For the text-containing cell, return its midpoint in (x, y) coordinate format. 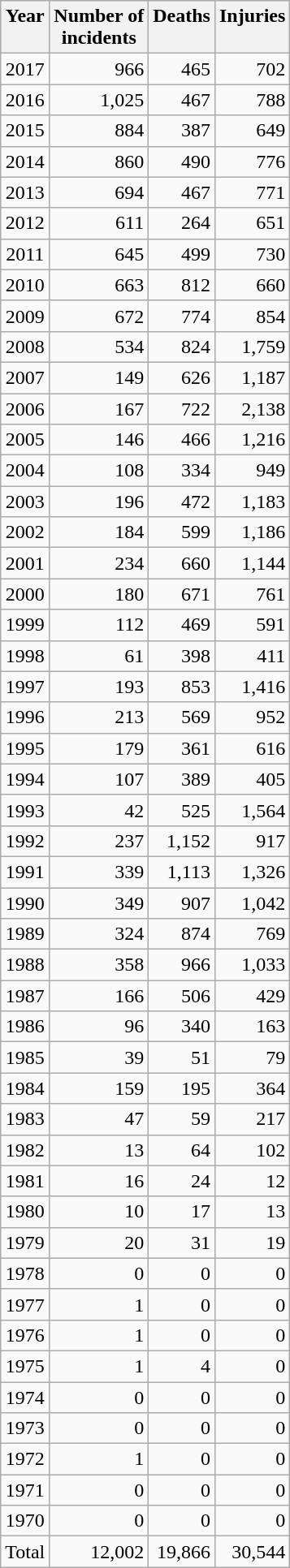
1975 (25, 1366)
771 (252, 192)
2006 (25, 408)
42 (99, 810)
405 (252, 779)
2007 (25, 377)
1983 (25, 1119)
1988 (25, 965)
24 (182, 1181)
1,186 (252, 532)
411 (252, 656)
1976 (25, 1335)
1992 (25, 841)
1987 (25, 996)
Number ofincidents (99, 28)
324 (99, 934)
195 (182, 1088)
2017 (25, 69)
1,416 (252, 687)
626 (182, 377)
47 (99, 1119)
569 (182, 717)
645 (99, 254)
1985 (25, 1058)
1972 (25, 1459)
264 (182, 223)
1994 (25, 779)
761 (252, 594)
1978 (25, 1273)
2009 (25, 316)
1984 (25, 1088)
466 (182, 440)
166 (99, 996)
30,544 (252, 1552)
1991 (25, 872)
616 (252, 748)
907 (182, 903)
860 (99, 162)
340 (182, 1027)
1,187 (252, 377)
874 (182, 934)
1,152 (182, 841)
12 (252, 1181)
196 (99, 502)
429 (252, 996)
1,033 (252, 965)
61 (99, 656)
149 (99, 377)
884 (99, 131)
499 (182, 254)
1973 (25, 1428)
1,759 (252, 347)
112 (99, 625)
2001 (25, 563)
2005 (25, 440)
1995 (25, 748)
917 (252, 841)
490 (182, 162)
853 (182, 687)
39 (99, 1058)
2011 (25, 254)
159 (99, 1088)
1990 (25, 903)
1977 (25, 1304)
1979 (25, 1243)
722 (182, 408)
10 (99, 1212)
1981 (25, 1181)
1,113 (182, 872)
64 (182, 1150)
1,326 (252, 872)
59 (182, 1119)
349 (99, 903)
108 (99, 471)
1,183 (252, 502)
2,138 (252, 408)
1,564 (252, 810)
146 (99, 440)
1980 (25, 1212)
102 (252, 1150)
234 (99, 563)
472 (182, 502)
2010 (25, 285)
179 (99, 748)
776 (252, 162)
167 (99, 408)
599 (182, 532)
51 (182, 1058)
12,002 (99, 1552)
193 (99, 687)
591 (252, 625)
16 (99, 1181)
730 (252, 254)
651 (252, 223)
389 (182, 779)
1,042 (252, 903)
952 (252, 717)
20 (99, 1243)
812 (182, 285)
Deaths (182, 28)
2013 (25, 192)
671 (182, 594)
2002 (25, 532)
180 (99, 594)
2004 (25, 471)
1982 (25, 1150)
Year (25, 28)
469 (182, 625)
1999 (25, 625)
611 (99, 223)
1996 (25, 717)
364 (252, 1088)
19 (252, 1243)
2012 (25, 223)
398 (182, 656)
769 (252, 934)
Injuries (252, 28)
2014 (25, 162)
217 (252, 1119)
672 (99, 316)
334 (182, 471)
663 (99, 285)
1,216 (252, 440)
774 (182, 316)
2003 (25, 502)
79 (252, 1058)
1989 (25, 934)
2000 (25, 594)
339 (99, 872)
2016 (25, 100)
Total (25, 1552)
96 (99, 1027)
1997 (25, 687)
387 (182, 131)
2015 (25, 131)
107 (99, 779)
788 (252, 100)
31 (182, 1243)
1,144 (252, 563)
163 (252, 1027)
702 (252, 69)
361 (182, 748)
213 (99, 717)
1986 (25, 1027)
2008 (25, 347)
854 (252, 316)
4 (182, 1366)
19,866 (182, 1552)
1993 (25, 810)
1,025 (99, 100)
534 (99, 347)
1970 (25, 1521)
1998 (25, 656)
1971 (25, 1490)
1974 (25, 1397)
17 (182, 1212)
184 (99, 532)
525 (182, 810)
949 (252, 471)
694 (99, 192)
465 (182, 69)
649 (252, 131)
824 (182, 347)
506 (182, 996)
237 (99, 841)
358 (99, 965)
